Identify which cell holds the provided text, then report its [x, y] central coordinate. 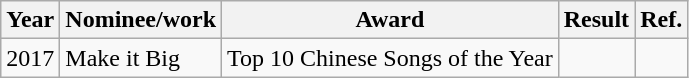
2017 [30, 58]
Make it Big [141, 58]
Year [30, 20]
Ref. [662, 20]
Top 10 Chinese Songs of the Year [390, 58]
Result [596, 20]
Nominee/work [141, 20]
Award [390, 20]
